Return the [X, Y] coordinate for the center point of the cell that contains the specified text.  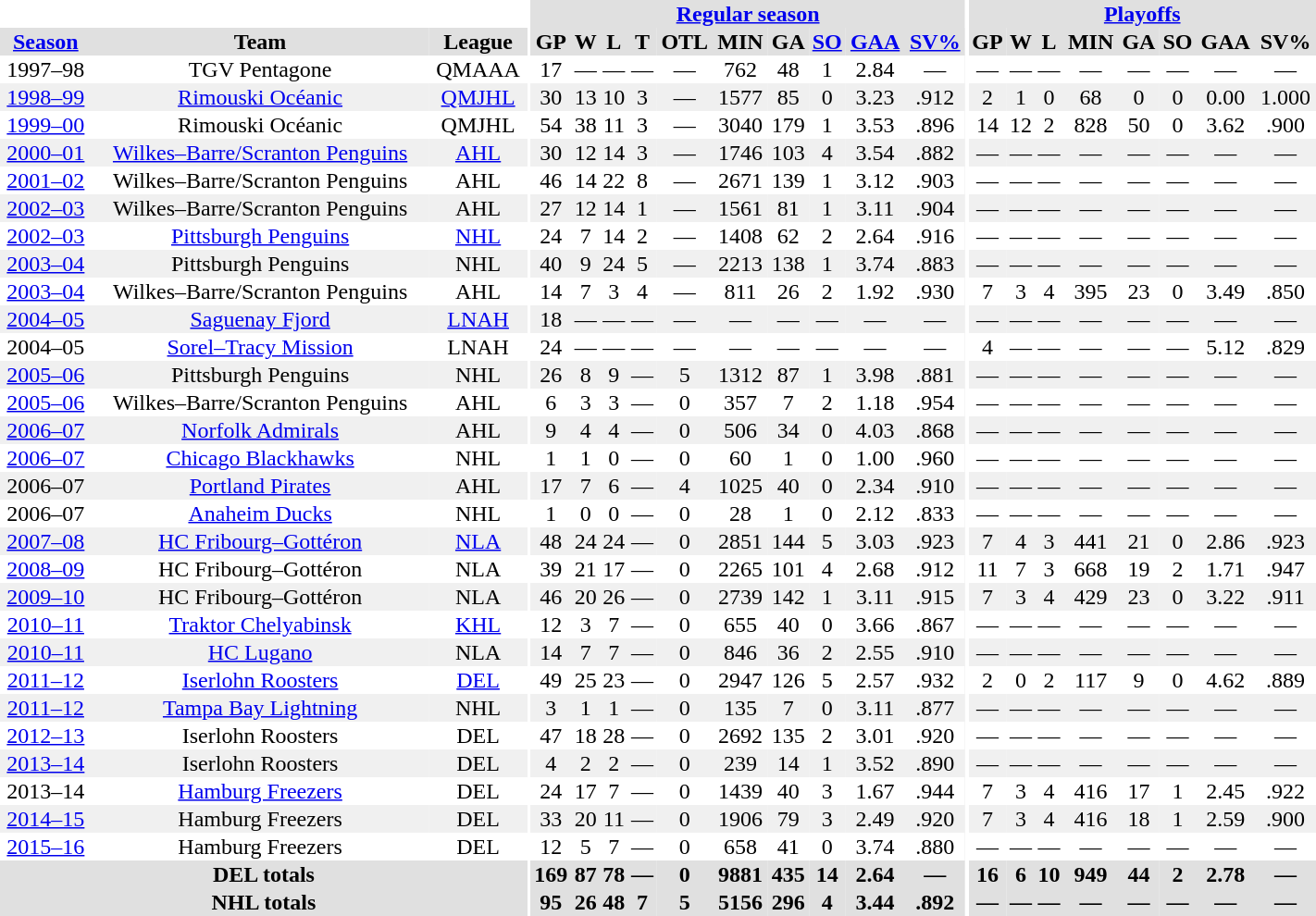
2.59 [1225, 819]
Tampa Bay Lightning [261, 708]
1.18 [875, 402]
.944 [935, 791]
2001–02 [46, 180]
.896 [935, 125]
142 [788, 597]
1577 [740, 97]
Sorel–Tracy Mission [261, 347]
3.23 [875, 97]
2012–13 [46, 736]
1999–00 [46, 125]
.889 [1285, 680]
Playoffs [1142, 14]
2.84 [875, 69]
506 [740, 430]
NHL totals [264, 902]
68 [1090, 97]
Regular season [748, 14]
3.52 [875, 763]
668 [1090, 569]
.850 [1285, 291]
HC Lugano [261, 652]
139 [788, 180]
.833 [935, 514]
762 [740, 69]
3.22 [1225, 597]
3.53 [875, 125]
Norfolk Admirals [261, 430]
33 [551, 819]
435 [788, 874]
78 [615, 874]
1561 [740, 208]
296 [788, 902]
.880 [935, 847]
2.45 [1225, 791]
Anaheim Ducks [261, 514]
.877 [935, 708]
.932 [935, 680]
3040 [740, 125]
2007–08 [46, 541]
1025 [740, 486]
.922 [1285, 791]
DEL totals [264, 874]
27 [551, 208]
5156 [740, 902]
144 [788, 541]
811 [740, 291]
395 [1090, 291]
655 [740, 625]
1.00 [875, 458]
22 [615, 180]
138 [788, 264]
49 [551, 680]
Portland Pirates [261, 486]
2000–01 [46, 153]
4.03 [875, 430]
.882 [935, 153]
85 [788, 97]
357 [740, 402]
.867 [935, 625]
429 [1090, 597]
TGV Pentagone [261, 69]
5.12 [1225, 347]
2671 [740, 180]
95 [551, 902]
2008–09 [46, 569]
3.03 [875, 541]
3.12 [875, 180]
101 [788, 569]
Saguenay Fjord [261, 319]
179 [788, 125]
62 [788, 236]
2739 [740, 597]
Traktor Chelyabinsk [261, 625]
79 [788, 819]
League [478, 42]
.954 [935, 402]
2.49 [875, 819]
828 [1090, 125]
3.62 [1225, 125]
1439 [740, 791]
3.54 [875, 153]
1312 [740, 375]
4.62 [1225, 680]
.916 [935, 236]
3.66 [875, 625]
.915 [935, 597]
1997–98 [46, 69]
3.98 [875, 375]
13 [585, 97]
44 [1138, 874]
846 [740, 652]
1.67 [875, 791]
16 [987, 874]
KHL [478, 625]
.892 [935, 902]
2015–16 [46, 847]
OTL [685, 42]
50 [1138, 125]
3.01 [875, 736]
19 [1138, 569]
.947 [1285, 569]
39 [551, 569]
2.57 [875, 680]
81 [788, 208]
103 [788, 153]
1.000 [1285, 97]
.883 [935, 264]
Season [46, 42]
1.71 [1225, 569]
2947 [740, 680]
Team [261, 42]
126 [788, 680]
.904 [935, 208]
.881 [935, 375]
2.68 [875, 569]
.911 [1285, 597]
117 [1090, 680]
169 [551, 874]
25 [585, 680]
658 [740, 847]
60 [740, 458]
QMAAA [478, 69]
239 [740, 763]
41 [788, 847]
T [642, 42]
47 [551, 736]
2213 [740, 264]
2.78 [1225, 874]
1746 [740, 153]
Chicago Blackhawks [261, 458]
949 [1090, 874]
0.00 [1225, 97]
2.12 [875, 514]
38 [585, 125]
.960 [935, 458]
.890 [935, 763]
2009–10 [46, 597]
34 [788, 430]
1906 [740, 819]
.930 [935, 291]
2265 [740, 569]
3.49 [1225, 291]
1.92 [875, 291]
1408 [740, 236]
36 [788, 652]
2692 [740, 736]
.903 [935, 180]
441 [1090, 541]
9881 [740, 874]
1998–99 [46, 97]
.829 [1285, 347]
2.86 [1225, 541]
2.34 [875, 486]
2.55 [875, 652]
54 [551, 125]
.868 [935, 430]
2014–15 [46, 819]
2851 [740, 541]
3.44 [875, 902]
